Identify which cell holds the provided text, then report its (X, Y) central coordinate. 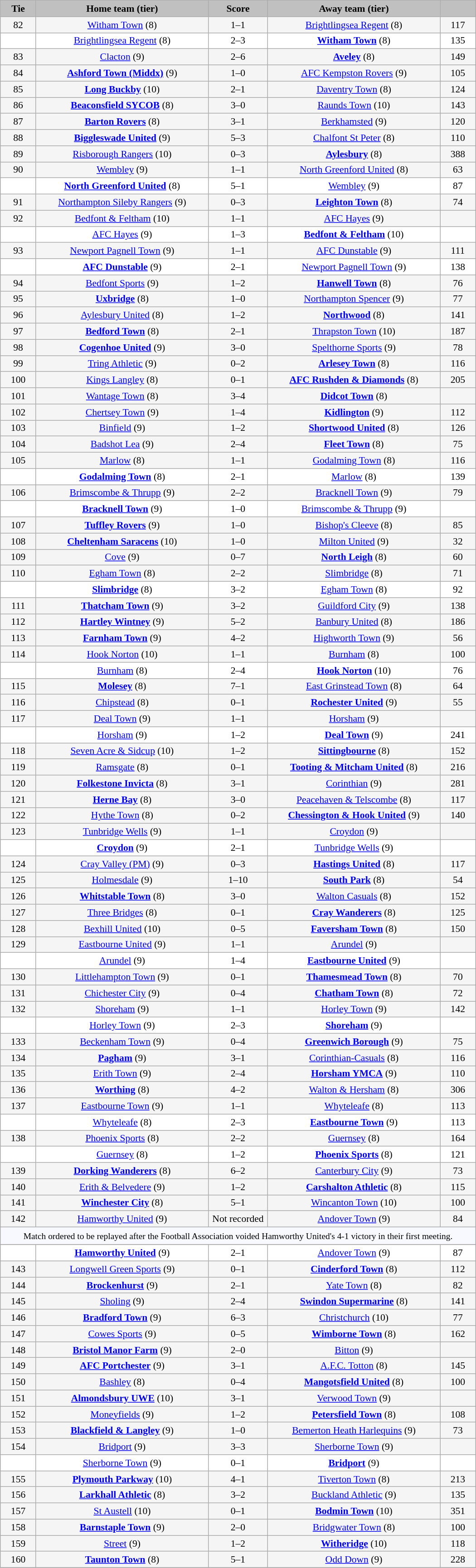
Arlesey Town (8) (354, 364)
Bashley (8) (122, 1382)
131 (18, 993)
Long Buckby (10) (122, 89)
St Austell (10) (122, 1511)
Home team (tier) (122, 9)
154 (18, 1447)
Raunds Town (10) (354, 106)
60 (458, 557)
Wimborne Town (8) (354, 1334)
151 (18, 1398)
Farnham Town (9) (122, 638)
Ashford Town (Middx) (9) (122, 73)
Spelthorne Sports (9) (354, 347)
North Leigh (8) (354, 557)
Christchurch (10) (354, 1317)
Sholing (9) (122, 1302)
Cove (9) (122, 557)
Folkestone Invicta (8) (122, 783)
91 (18, 203)
Carshalton Athletic (8) (354, 1187)
162 (458, 1334)
Petersfield Town (8) (354, 1414)
89 (18, 154)
97 (18, 332)
64 (458, 686)
1–3 (238, 235)
AFC Kempston Rovers (9) (354, 73)
137 (18, 1106)
Walton Casuals (8) (354, 897)
56 (458, 638)
Walton & Hersham (8) (354, 1090)
Score (238, 9)
88 (18, 138)
Aveley (8) (354, 57)
5–2 (238, 622)
128 (18, 929)
Corinthian-Casuals (8) (354, 1058)
Corinthian (9) (354, 783)
54 (458, 880)
Cray Valley (PM) (9) (122, 864)
Uxbridge (8) (122, 299)
Risborough Rangers (10) (122, 154)
Worthing (8) (122, 1090)
281 (458, 783)
Almondsbury UWE (10) (122, 1398)
Erith & Belvedere (9) (122, 1187)
Biggleswade United (9) (122, 138)
106 (18, 493)
Longwell Green Sports (9) (122, 1269)
Beckenham Town (9) (122, 1042)
388 (458, 154)
0–7 (238, 557)
148 (18, 1350)
241 (458, 735)
Chichester City (9) (122, 993)
Hastings United (8) (354, 864)
228 (458, 1560)
107 (18, 525)
86 (18, 106)
164 (458, 1139)
Match ordered to be replayed after the Football Association voided Hamworthy United's 4-1 victory in their first meeting. (238, 1236)
Barton Rovers (8) (122, 122)
Beaconsfield SYCOB (8) (122, 106)
Verwood Town (9) (354, 1398)
94 (18, 283)
Cowes Sports (9) (122, 1334)
Thatcham Town (9) (122, 606)
Thrapston Town (10) (354, 332)
Winchester City (8) (122, 1203)
147 (18, 1334)
Faversham Town (8) (354, 929)
Dorking Wanderers (8) (122, 1171)
3–4 (238, 396)
133 (18, 1042)
Witheridge (10) (354, 1544)
158 (18, 1528)
Leighton Town (8) (354, 203)
Fleet Town (8) (354, 444)
Milton United (9) (354, 541)
205 (458, 380)
Barnstaple Town (9) (122, 1528)
Herne Bay (8) (122, 800)
Hythe Town (8) (122, 815)
146 (18, 1317)
Littlehampton Town (9) (122, 977)
Away team (tier) (354, 9)
Whitstable Town (8) (122, 897)
6–3 (238, 1317)
Didcot Town (8) (354, 396)
Erith Town (9) (122, 1074)
Clacton (9) (122, 57)
Northampton Spencer (9) (354, 299)
Bridgwater Town (8) (354, 1528)
Tooting & Mitcham United (8) (354, 767)
Northampton Sileby Rangers (9) (122, 203)
132 (18, 1009)
136 (18, 1090)
AFC Portchester (9) (122, 1366)
Shortwood United (8) (354, 428)
Tie (18, 9)
72 (458, 993)
Swindon Supermarine (8) (354, 1302)
Tuffley Rovers (9) (122, 525)
South Park (8) (354, 880)
Sittingbourne (8) (354, 751)
Badshot Lea (9) (122, 444)
Ramsgate (8) (122, 767)
Moneyfields (9) (122, 1414)
306 (458, 1090)
Cogenhoe United (9) (122, 347)
98 (18, 347)
Brockenhurst (9) (122, 1285)
213 (458, 1479)
A.F.C. Totton (8) (354, 1366)
103 (18, 428)
187 (458, 332)
Cheltenham Saracens (10) (122, 541)
95 (18, 299)
Wincanton Town (10) (354, 1203)
32 (458, 541)
102 (18, 412)
Odd Down (9) (354, 1560)
55 (458, 703)
7–1 (238, 686)
Peacehaven & Telscombe (8) (354, 800)
Molesey (8) (122, 686)
AFC Rushden & Diamonds (8) (354, 380)
Daventry Town (8) (354, 89)
Chipstead (8) (122, 703)
3–3 (238, 1447)
Chatham Town (8) (354, 993)
Bristol Manor Farm (9) (122, 1350)
Not recorded (238, 1219)
Buckland Athletic (9) (354, 1495)
Mangotsfield United (8) (354, 1382)
Bedfont Sports (9) (122, 283)
122 (18, 815)
Bedford Town (8) (122, 332)
63 (458, 170)
Rochester United (9) (354, 703)
Northwood (8) (354, 315)
155 (18, 1479)
90 (18, 170)
Plymouth Parkway (10) (122, 1479)
153 (18, 1431)
Thamesmead Town (8) (354, 977)
109 (18, 557)
Yate Town (8) (354, 1285)
119 (18, 767)
Pagham (9) (122, 1058)
351 (458, 1511)
157 (18, 1511)
74 (458, 203)
Banbury United (8) (354, 622)
Kings Langley (8) (122, 380)
Seven Acre & Sidcup (10) (122, 751)
96 (18, 315)
Holmesdale (9) (122, 880)
123 (18, 832)
2–6 (238, 57)
Bexhill United (10) (122, 929)
Canterbury City (9) (354, 1171)
1–10 (238, 880)
Binfield (9) (122, 428)
78 (458, 347)
Tring Athletic (9) (122, 364)
Greenwich Borough (9) (354, 1042)
Bemerton Heath Harlequins (9) (354, 1431)
134 (18, 1058)
Berkhamsted (9) (354, 122)
93 (18, 251)
Bradford Town (9) (122, 1317)
Three Bridges (8) (122, 912)
Taunton Town (8) (122, 1560)
101 (18, 396)
Wantage Town (8) (122, 396)
114 (18, 654)
Chessington & Hook United (9) (354, 815)
Chertsey Town (9) (122, 412)
Cinderford Town (8) (354, 1269)
Horsham YMCA (9) (354, 1074)
Aylesbury United (8) (122, 315)
Kidlington (9) (354, 412)
Tiverton Town (8) (354, 1479)
Aylesbury (8) (354, 154)
Chalfont St Peter (8) (354, 138)
156 (18, 1495)
Guildford City (9) (354, 606)
130 (18, 977)
129 (18, 945)
Hanwell Town (8) (354, 283)
186 (458, 622)
104 (18, 444)
Larkhall Athletic (8) (122, 1495)
Bodmin Town (10) (354, 1511)
99 (18, 364)
Highworth Town (9) (354, 638)
71 (458, 574)
6–2 (238, 1171)
Street (9) (122, 1544)
Blackfield & Langley (9) (122, 1431)
Hartley Wintney (9) (122, 622)
Cray Wanderers (8) (354, 912)
79 (458, 493)
160 (18, 1560)
East Grinstead Town (8) (354, 686)
83 (18, 57)
70 (458, 977)
Bitton (9) (354, 1350)
144 (18, 1285)
5–3 (238, 138)
Bishop's Cleeve (8) (354, 525)
216 (458, 767)
159 (18, 1544)
127 (18, 912)
4–1 (238, 1479)
